From the cell containing the given text, extract its center point as [X, Y] coordinate. 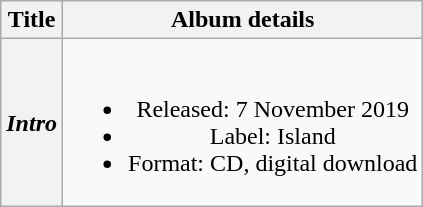
Intro [32, 122]
Released: 7 November 2019Label: IslandFormat: CD, digital download [243, 122]
Title [32, 20]
Album details [243, 20]
